Extract the [x, y] coordinate from the center of the cell holding the provided text.  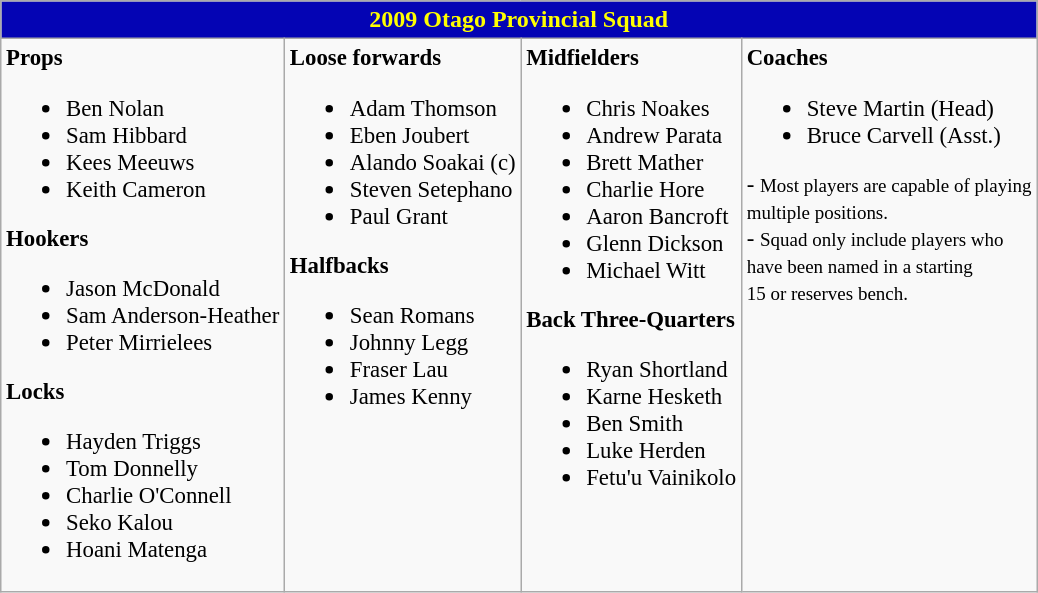
2009 Otago Provincial Squad [519, 20]
Loose forwardsAdam ThomsonEben JoubertAlando Soakai (c)Steven SetephanoPaul GrantHalfbacksSean RomansJohnny LeggFraser LauJames Kenny [403, 315]
